Find where the given text appears and provide that cell's center as [X, Y] coordinate. 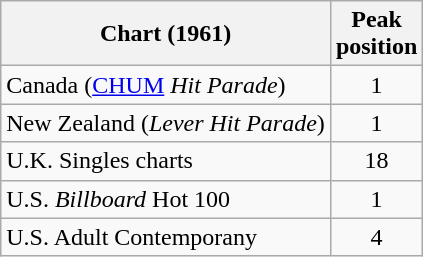
U.K. Singles charts [166, 161]
U.S. Adult Contemporany [166, 237]
18 [376, 161]
Chart (1961) [166, 34]
Peakposition [376, 34]
U.S. Billboard Hot 100 [166, 199]
Canada (CHUM Hit Parade) [166, 85]
New Zealand (Lever Hit Parade) [166, 123]
4 [376, 237]
